Determine the (X, Y) coordinate at the center of the cell enclosing the given text.  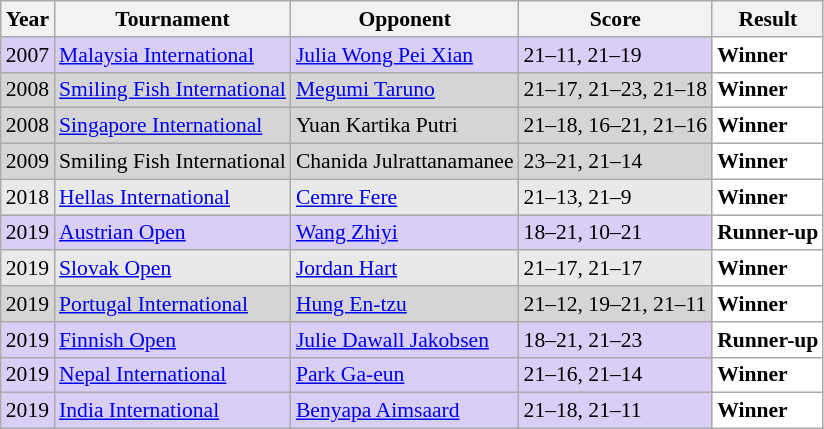
Chanida Julrattanamanee (405, 162)
Park Ga-eun (405, 375)
Hellas International (172, 197)
Result (768, 19)
2007 (28, 55)
21–18, 21–11 (616, 411)
23–21, 21–14 (616, 162)
21–18, 16–21, 21–16 (616, 126)
Cemre Fere (405, 197)
Benyapa Aimsaard (405, 411)
21–13, 21–9 (616, 197)
Score (616, 19)
Austrian Open (172, 233)
Singapore International (172, 126)
2018 (28, 197)
Megumi Taruno (405, 90)
Hung En-tzu (405, 304)
21–16, 21–14 (616, 375)
Nepal International (172, 375)
2009 (28, 162)
Julie Dawall Jakobsen (405, 340)
Slovak Open (172, 269)
Opponent (405, 19)
Portugal International (172, 304)
21–11, 21–19 (616, 55)
21–12, 19–21, 21–11 (616, 304)
Tournament (172, 19)
India International (172, 411)
Jordan Hart (405, 269)
21–17, 21–23, 21–18 (616, 90)
Wang Zhiyi (405, 233)
Finnish Open (172, 340)
Julia Wong Pei Xian (405, 55)
Malaysia International (172, 55)
21–17, 21–17 (616, 269)
Year (28, 19)
18–21, 21–23 (616, 340)
Yuan Kartika Putri (405, 126)
18–21, 10–21 (616, 233)
